Detect which cell encompasses the target text, then output its (x, y) center coordinate. 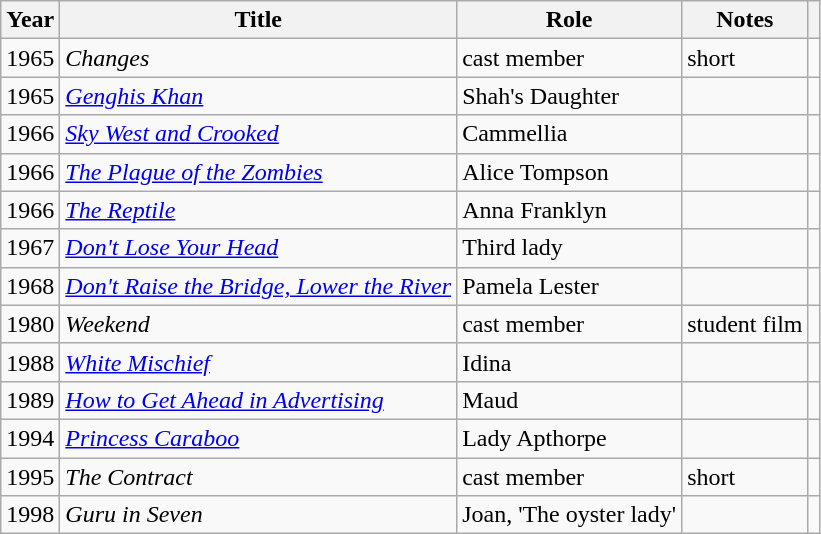
The Contract (258, 477)
1988 (30, 362)
Guru in Seven (258, 515)
Don't Lose Your Head (258, 248)
Maud (570, 400)
Notes (745, 20)
Anna Franklyn (570, 210)
Genghis Khan (258, 96)
Year (30, 20)
Lady Apthorpe (570, 438)
Role (570, 20)
The Plague of the Zombies (258, 172)
How to Get Ahead in Advertising (258, 400)
Third lady (570, 248)
1967 (30, 248)
Weekend (258, 324)
Joan, 'The oyster lady' (570, 515)
Sky West and Crooked (258, 134)
1980 (30, 324)
Pamela Lester (570, 286)
1968 (30, 286)
Changes (258, 58)
Alice Tompson (570, 172)
White Mischief (258, 362)
1994 (30, 438)
The Reptile (258, 210)
1989 (30, 400)
Cammellia (570, 134)
Title (258, 20)
Idina (570, 362)
Shah's Daughter (570, 96)
1998 (30, 515)
student film (745, 324)
Princess Caraboo (258, 438)
1995 (30, 477)
Don't Raise the Bridge, Lower the River (258, 286)
